Extract the (X, Y) coordinate from the center of the cell holding the provided text.  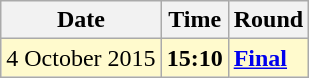
15:10 (194, 58)
Time (194, 20)
4 October 2015 (81, 58)
Final (268, 58)
Date (81, 20)
Round (268, 20)
